Pinpoint the cell where the given text exists, returning its [X, Y] midpoint coordinate. 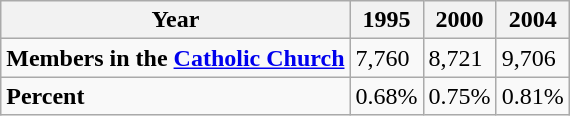
0.68% [386, 96]
Percent [176, 96]
8,721 [460, 58]
0.75% [460, 96]
9,706 [532, 58]
2004 [532, 20]
7,760 [386, 58]
1995 [386, 20]
Members in the Catholic Church [176, 58]
0.81% [532, 96]
2000 [460, 20]
Year [176, 20]
